From the cell containing the given text, extract its center point as (X, Y) coordinate. 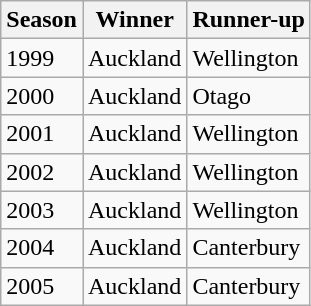
2002 (42, 172)
Runner-up (249, 20)
Otago (249, 96)
1999 (42, 58)
2004 (42, 248)
2000 (42, 96)
Winner (134, 20)
2005 (42, 286)
2001 (42, 134)
2003 (42, 210)
Season (42, 20)
